Identify which cell holds the provided text, then report its (x, y) central coordinate. 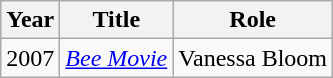
Role (253, 20)
Year (30, 20)
2007 (30, 58)
Vanessa Bloom (253, 58)
Title (116, 20)
Bee Movie (116, 58)
